Detect which cell encompasses the target text, then output its [X, Y] center coordinate. 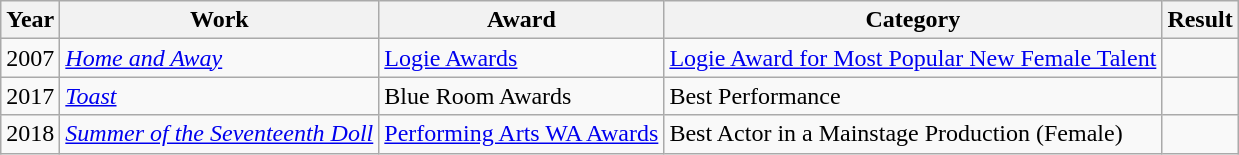
Logie Awards [522, 58]
Blue Room Awards [522, 96]
Summer of the Seventeenth Doll [220, 134]
2007 [30, 58]
Toast [220, 96]
Best Performance [913, 96]
Home and Away [220, 58]
Best Actor in a Mainstage Production (Female) [913, 134]
Award [522, 20]
Result [1200, 20]
Work [220, 20]
Year [30, 20]
2018 [30, 134]
Category [913, 20]
Performing Arts WA Awards [522, 134]
2017 [30, 96]
Logie Award for Most Popular New Female Talent [913, 58]
